Locate the cell with the specified text and output its [x, y] center coordinate. 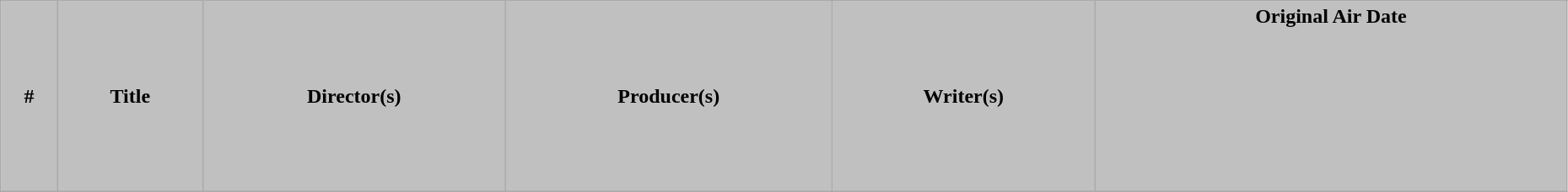
Director(s) [354, 96]
# [30, 96]
Producer(s) [668, 96]
Writer(s) [963, 96]
Title [130, 96]
Original Air Date [1331, 96]
